Return the (X, Y) coordinate for the center point of the cell that contains the specified text.  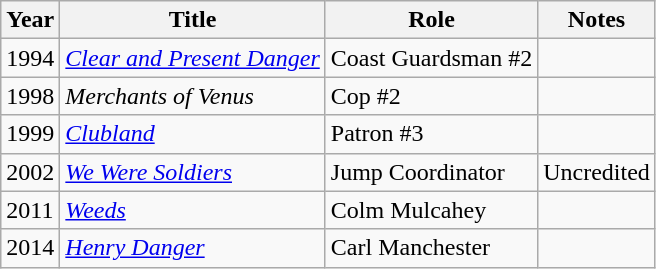
Colm Mulcahey (431, 210)
Henry Danger (192, 248)
2002 (30, 172)
Year (30, 20)
1994 (30, 58)
Clear and Present Danger (192, 58)
Merchants of Venus (192, 96)
1999 (30, 134)
Title (192, 20)
Weeds (192, 210)
Jump Coordinator (431, 172)
2014 (30, 248)
Patron #3 (431, 134)
We Were Soldiers (192, 172)
Coast Guardsman #2 (431, 58)
1998 (30, 96)
Clubland (192, 134)
Cop #2 (431, 96)
2011 (30, 210)
Uncredited (597, 172)
Carl Manchester (431, 248)
Notes (597, 20)
Role (431, 20)
